Locate the cell with the specified text and output its (X, Y) center coordinate. 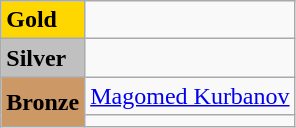
Gold (43, 20)
Bronze (43, 102)
Silver (43, 58)
Magomed Kurbanov (190, 96)
